Output the [X, Y] coordinate of the center of the cell containing the given text.  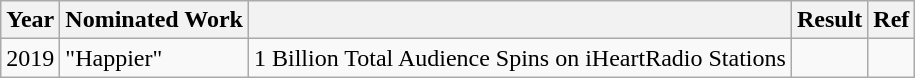
Nominated Work [154, 20]
2019 [30, 58]
1 Billion Total Audience Spins on iHeartRadio Stations [520, 58]
"Happier" [154, 58]
Ref [892, 20]
Year [30, 20]
Result [829, 20]
